Return (x, y) of the center of cell containing provided text 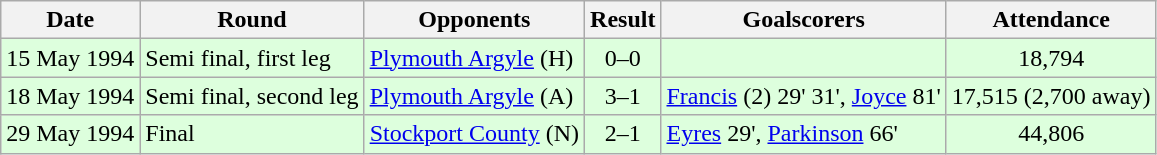
Stockport County (N) (474, 134)
29 May 1994 (70, 134)
Final (252, 134)
2–1 (623, 134)
3–1 (623, 96)
Francis (2) 29' 31', Joyce 81' (804, 96)
Result (623, 20)
Semi final, second leg (252, 96)
Eyres 29', Parkinson 66' (804, 134)
44,806 (1051, 134)
18,794 (1051, 58)
Plymouth Argyle (H) (474, 58)
Goalscorers (804, 20)
Semi final, first leg (252, 58)
0–0 (623, 58)
15 May 1994 (70, 58)
Date (70, 20)
Round (252, 20)
Attendance (1051, 20)
17,515 (2,700 away) (1051, 96)
18 May 1994 (70, 96)
Opponents (474, 20)
Plymouth Argyle (A) (474, 96)
